Pinpoint the cell where the given text exists, returning its (X, Y) midpoint coordinate. 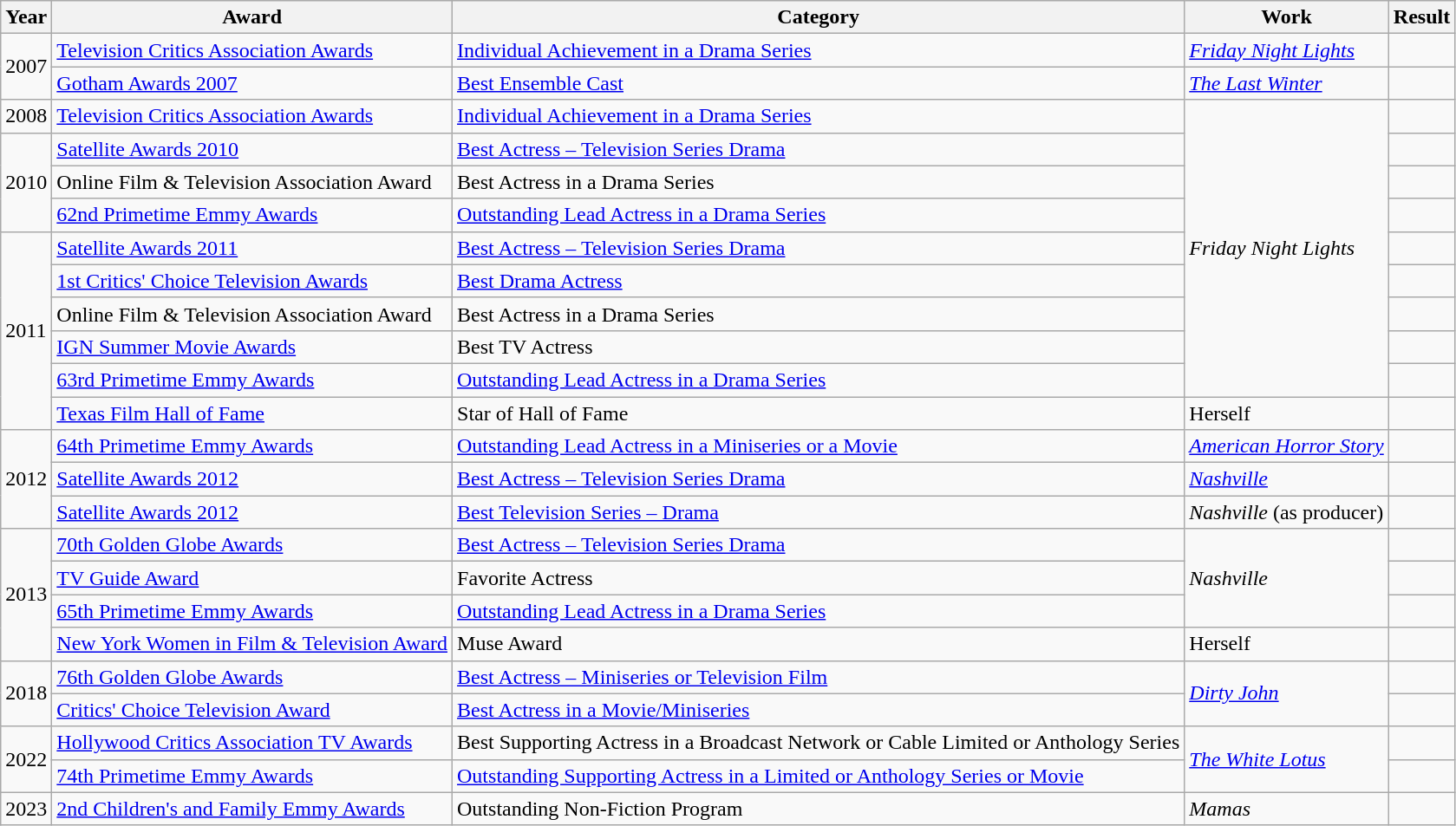
New York Women in Film & Television Award (252, 644)
Best Ensemble Cast (819, 83)
2nd Children's and Family Emmy Awards (252, 809)
Work (1287, 17)
62nd Primetime Emmy Awards (252, 215)
TV Guide Award (252, 578)
Muse Award (819, 644)
2022 (26, 759)
2011 (26, 330)
The White Lotus (1287, 759)
Star of Hall of Fame (819, 413)
63rd Primetime Emmy Awards (252, 380)
Favorite Actress (819, 578)
1st Critics' Choice Television Awards (252, 281)
Best TV Actress (819, 347)
70th Golden Globe Awards (252, 545)
Dirty John (1287, 693)
2012 (26, 479)
Award (252, 17)
2013 (26, 595)
The Last Winter (1287, 83)
Best Supporting Actress in a Broadcast Network or Cable Limited or Anthology Series (819, 743)
76th Golden Globe Awards (252, 677)
2018 (26, 693)
Best Actress – Miniseries or Television Film (819, 677)
Best Actress in a Movie/Miniseries (819, 710)
74th Primetime Emmy Awards (252, 776)
Outstanding Lead Actress in a Miniseries or a Movie (819, 446)
IGN Summer Movie Awards (252, 347)
Outstanding Supporting Actress in a Limited or Anthology Series or Movie (819, 776)
Category (819, 17)
Texas Film Hall of Fame (252, 413)
Year (26, 17)
Result (1421, 17)
Satellite Awards 2010 (252, 149)
Best Drama Actress (819, 281)
2023 (26, 809)
2010 (26, 182)
Critics' Choice Television Award (252, 710)
2007 (26, 67)
Best Television Series – Drama (819, 512)
American Horror Story (1287, 446)
65th Primetime Emmy Awards (252, 611)
Nashville (as producer) (1287, 512)
Hollywood Critics Association TV Awards (252, 743)
Mamas (1287, 809)
Gotham Awards 2007 (252, 83)
Satellite Awards 2011 (252, 248)
2008 (26, 116)
64th Primetime Emmy Awards (252, 446)
Outstanding Non-Fiction Program (819, 809)
